From the cell containing the given text, extract its center point as [X, Y] coordinate. 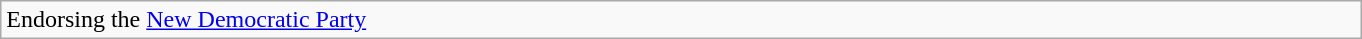
Endorsing the New Democratic Party [682, 20]
